Output the [x, y] coordinate of the center of the cell containing the given text.  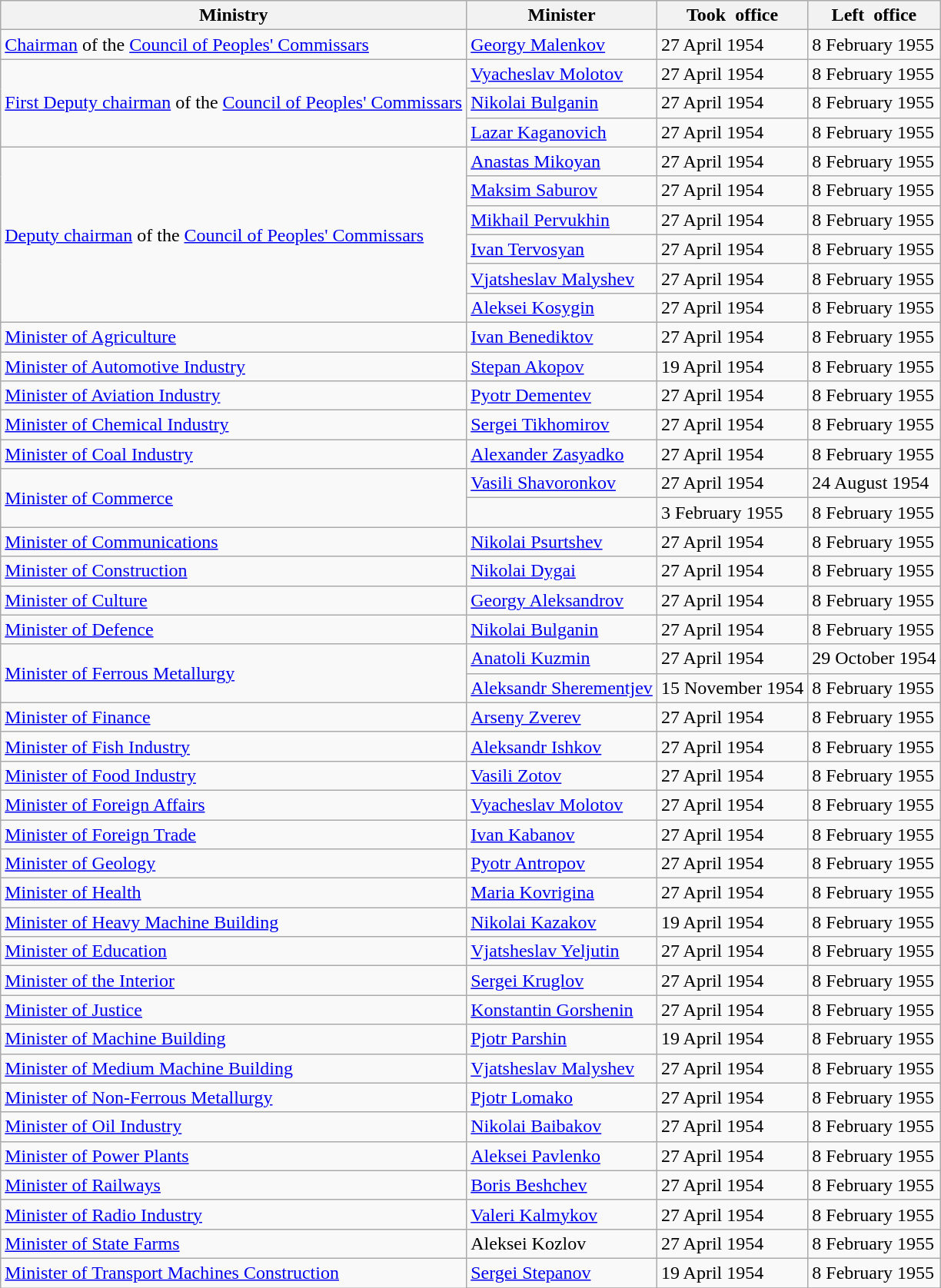
Anatoli Kuzmin [562, 659]
Minister of Coal Industry [234, 454]
Minister of Machine Building [234, 1039]
Minister of Ferrous Metallurgy [234, 673]
Georgy Aleksandrov [562, 600]
Nikolai Psurtshev [562, 542]
Minister of Defence [234, 629]
Aleksandr Ishkov [562, 746]
Minister of Culture [234, 600]
Minister of Heavy Machine Building [234, 922]
Nikolai Kazakov [562, 922]
Chairman of the Council of Peoples' Commissars [234, 45]
Minister [562, 15]
Minister of Aviation Industry [234, 396]
Minister of Transport Machines Construction [234, 1273]
Minister of Fish Industry [234, 746]
Aleksei Kozlov [562, 1243]
3 February 1955 [732, 513]
Sergei Kruglov [562, 981]
Ministry [234, 15]
Minister of Non-Ferrous Metallurgy [234, 1097]
Maria Kovrigina [562, 893]
Minister of Foreign Trade [234, 834]
15 November 1954 [732, 688]
Minister of Agriculture [234, 337]
Minister of Oil Industry [234, 1127]
Minister of Communications [234, 542]
Vasili Zotov [562, 775]
Konstantin Gorshenin [562, 1010]
Minister of Foreign Affairs [234, 805]
Anastas Mikoyan [562, 161]
Minister of Health [234, 893]
Aleksei Pavlenko [562, 1156]
Vjatsheslav Yeljutin [562, 951]
Aleksei Kosygin [562, 307]
Vasili Shavoronkov [562, 483]
Minister of Geology [234, 864]
Minister of Finance [234, 717]
Georgy Malenkov [562, 45]
Minister of Medium Machine Building [234, 1068]
Minister of Commerce [234, 498]
24 August 1954 [874, 483]
Minister of Chemical Industry [234, 425]
Maksim Saburov [562, 191]
Stepan Akopov [562, 367]
29 October 1954 [874, 659]
Sergei Tikhomirov [562, 425]
Minister of Justice [234, 1010]
Sergei Stepanov [562, 1273]
Nikolai Baibakov [562, 1127]
Pyotr Antropov [562, 864]
Minister of Power Plants [234, 1156]
Mikhail Pervukhin [562, 220]
Deputy chairman of the Council of Peoples' Commissars [234, 234]
Minister of Automotive Industry [234, 367]
Left office [874, 15]
Ivan Kabanov [562, 834]
Boris Beshchev [562, 1185]
Took office [732, 15]
Lazar Kaganovich [562, 132]
Minister of Education [234, 951]
Minister of Railways [234, 1185]
First Deputy chairman of the Council of Peoples' Commissars [234, 103]
Minister of Radio Industry [234, 1214]
Minister of State Farms [234, 1243]
Valeri Kalmykov [562, 1214]
Minister of Construction [234, 571]
Aleksandr Sherementjev [562, 688]
Pjotr Parshin [562, 1039]
Minister of Food Industry [234, 775]
Pjotr Lomako [562, 1097]
Ivan Benediktov [562, 337]
Nikolai Dygai [562, 571]
Alexander Zasyadko [562, 454]
Minister of the Interior [234, 981]
Pyotr Dementev [562, 396]
Arseny Zverev [562, 717]
Ivan Tervosyan [562, 249]
